From the cell containing the given text, extract its center point as (x, y) coordinate. 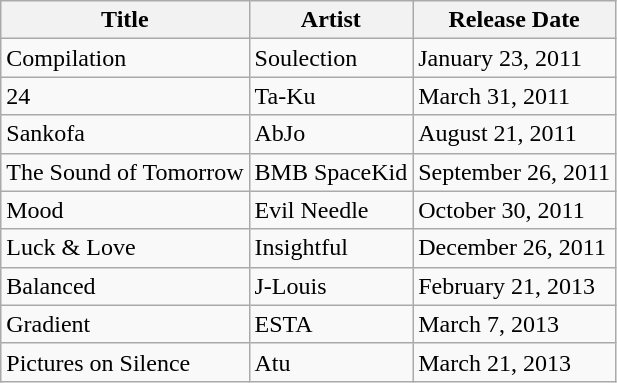
Atu (331, 362)
October 30, 2011 (514, 210)
Pictures on Silence (125, 362)
March 31, 2011 (514, 96)
24 (125, 96)
Insightful (331, 248)
Balanced (125, 286)
Release Date (514, 20)
Ta-Ku (331, 96)
September 26, 2011 (514, 172)
Evil Needle (331, 210)
J-Louis (331, 286)
Luck & Love (125, 248)
Gradient (125, 324)
BMB SpaceKid (331, 172)
March 21, 2013 (514, 362)
Soulection (331, 58)
The Sound of Tomorrow (125, 172)
ESTA (331, 324)
January 23, 2011 (514, 58)
Compilation (125, 58)
March 7, 2013 (514, 324)
Title (125, 20)
February 21, 2013 (514, 286)
Mood (125, 210)
August 21, 2011 (514, 134)
Artist (331, 20)
December 26, 2011 (514, 248)
Sankofa (125, 134)
AbJo (331, 134)
